Search for the cell housing the specified text and yield its (X, Y) center coordinate. 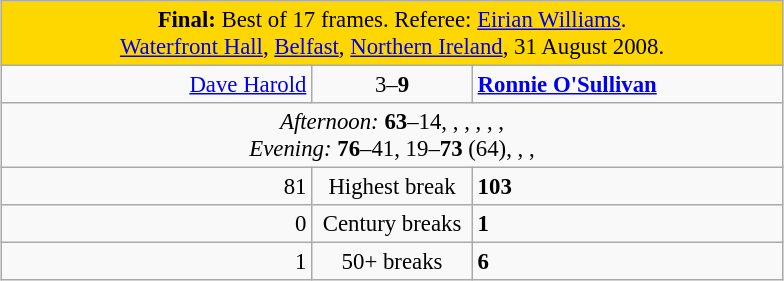
81 (156, 187)
Century breaks (392, 224)
Afternoon: 63–14, , , , , , Evening: 76–41, 19–73 (64), , , (392, 136)
103 (628, 187)
Highest break (392, 187)
Final: Best of 17 frames. Referee: Eirian Williams.Waterfront Hall, Belfast, Northern Ireland, 31 August 2008. (392, 34)
6 (628, 262)
3–9 (392, 85)
Ronnie O'Sullivan (628, 85)
0 (156, 224)
50+ breaks (392, 262)
Dave Harold (156, 85)
